Determine the [x, y] coordinate at the center of the cell enclosing the given text.  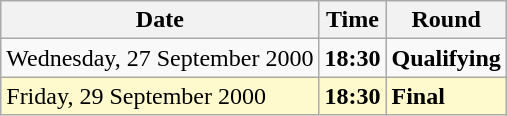
Date [160, 20]
Time [352, 20]
Friday, 29 September 2000 [160, 96]
Wednesday, 27 September 2000 [160, 58]
Round [446, 20]
Final [446, 96]
Qualifying [446, 58]
